For the text-containing cell, return its midpoint in (X, Y) coordinate format. 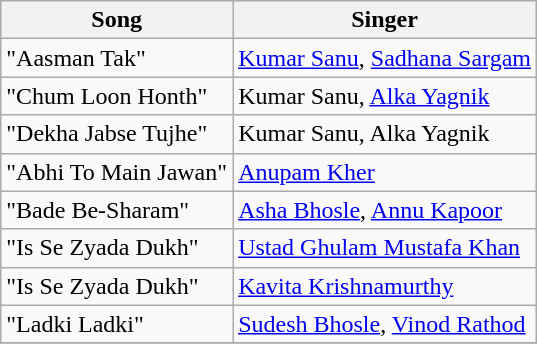
Anupam Kher (385, 172)
"Bade Be-Sharam" (117, 210)
"Abhi To Main Jawan" (117, 172)
Sudesh Bhosle, Vinod Rathod (385, 324)
Kumar Sanu, Sadhana Sargam (385, 58)
"Chum Loon Honth" (117, 96)
Kavita Krishnamurthy (385, 286)
Ustad Ghulam Mustafa Khan (385, 248)
Singer (385, 20)
Asha Bhosle, Annu Kapoor (385, 210)
"Ladki Ladki" (117, 324)
"Dekha Jabse Tujhe" (117, 134)
Song (117, 20)
"Aasman Tak" (117, 58)
